Provide the [x, y] coordinate of the cell's center where the given text is located.  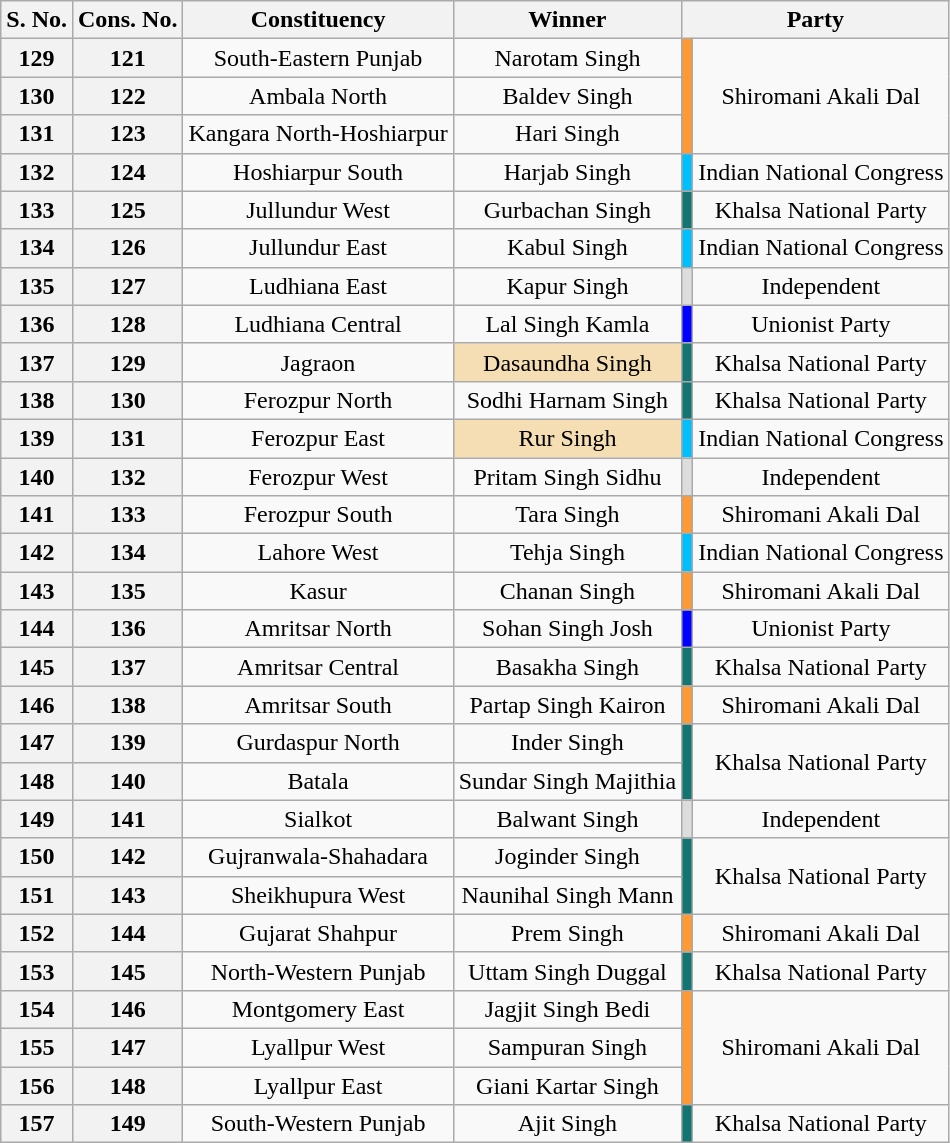
Prem Singh [567, 933]
Ludhiana Central [318, 324]
Constituency [318, 20]
Tehja Singh [567, 553]
Giani Kartar Singh [567, 1085]
Lyallpur West [318, 1047]
Ludhiana East [318, 286]
Sodhi Harnam Singh [567, 400]
Baldev Singh [567, 96]
Gurdaspur North [318, 743]
Ambala North [318, 96]
Winner [567, 20]
Kabul Singh [567, 248]
Hoshiarpur South [318, 172]
156 [37, 1085]
Sheikhupura West [318, 895]
122 [127, 96]
Amritsar South [318, 705]
Lyallpur East [318, 1085]
Gujarat Shahpur [318, 933]
Harjab Singh [567, 172]
Cons. No. [127, 20]
Batala [318, 781]
Jullundur West [318, 210]
S. No. [37, 20]
Party [816, 20]
Gurbachan Singh [567, 210]
150 [37, 857]
Ferozpur West [318, 477]
North-Western Punjab [318, 971]
Naunihal Singh Mann [567, 895]
121 [127, 58]
Basakha Singh [567, 667]
Sundar Singh Majithia [567, 781]
Sialkot [318, 819]
Rur Singh [567, 438]
South-Eastern Punjab [318, 58]
Jagraon [318, 362]
126 [127, 248]
Jagjit Singh Bedi [567, 1009]
125 [127, 210]
Ferozpur East [318, 438]
127 [127, 286]
154 [37, 1009]
Inder Singh [567, 743]
123 [127, 134]
Lal Singh Kamla [567, 324]
Dasaundha Singh [567, 362]
Pritam Singh Sidhu [567, 477]
Amritsar Central [318, 667]
Balwant Singh [567, 819]
152 [37, 933]
Kangara North-Hoshiarpur [318, 134]
Lahore West [318, 553]
Gujranwala-Shahadara [318, 857]
Jullundur East [318, 248]
Narotam Singh [567, 58]
Partap Singh Kairon [567, 705]
Kasur [318, 591]
Chanan Singh [567, 591]
Montgomery East [318, 1009]
Amritsar North [318, 629]
128 [127, 324]
124 [127, 172]
Kapur Singh [567, 286]
Sohan Singh Josh [567, 629]
Joginder Singh [567, 857]
Uttam Singh Duggal [567, 971]
151 [37, 895]
157 [37, 1124]
Ajit Singh [567, 1124]
Ferozpur South [318, 515]
South-Western Punjab [318, 1124]
Sampuran Singh [567, 1047]
Tara Singh [567, 515]
Hari Singh [567, 134]
153 [37, 971]
Ferozpur North [318, 400]
155 [37, 1047]
